Identify which cell holds the provided text, then report its (x, y) central coordinate. 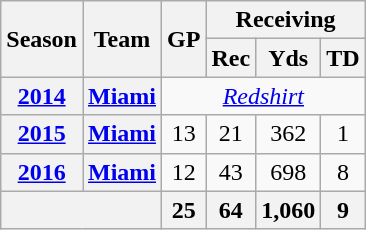
1 (343, 134)
Redshirt (264, 96)
2015 (42, 134)
Receiving (286, 20)
43 (231, 172)
GP (184, 39)
9 (343, 210)
698 (288, 172)
8 (343, 172)
21 (231, 134)
362 (288, 134)
64 (231, 210)
25 (184, 210)
Team (122, 39)
Season (42, 39)
1,060 (288, 210)
2016 (42, 172)
2014 (42, 96)
Yds (288, 58)
12 (184, 172)
13 (184, 134)
TD (343, 58)
Rec (231, 58)
